Identify which cell holds the provided text, then report its [X, Y] central coordinate. 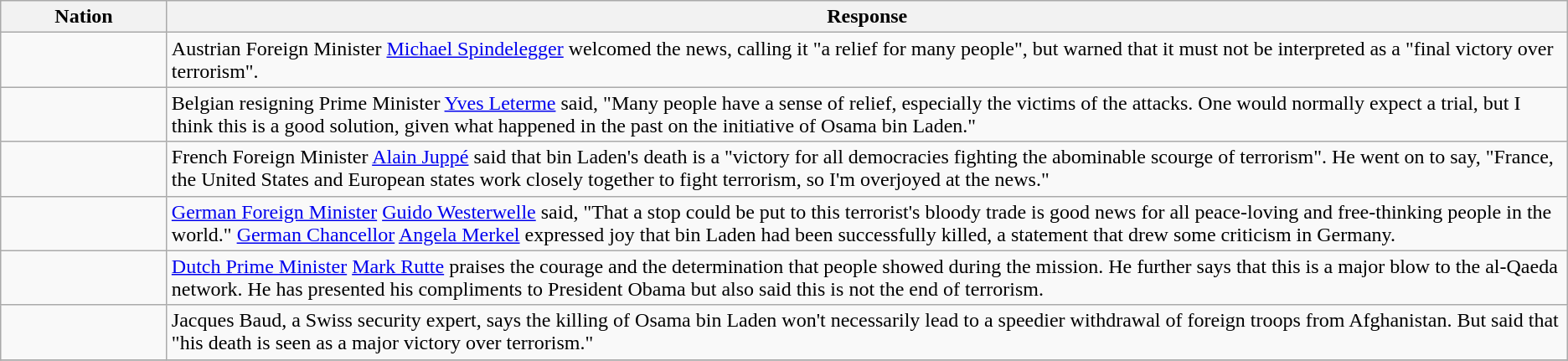
Response [867, 17]
Nation [84, 17]
